Scan for the cell matching the given text and deliver its [x, y] coordinate at center. 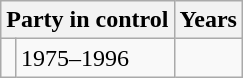
Party in control [88, 20]
1975–1996 [94, 58]
Years [208, 20]
